From the cell containing the given text, extract its center point as [X, Y] coordinate. 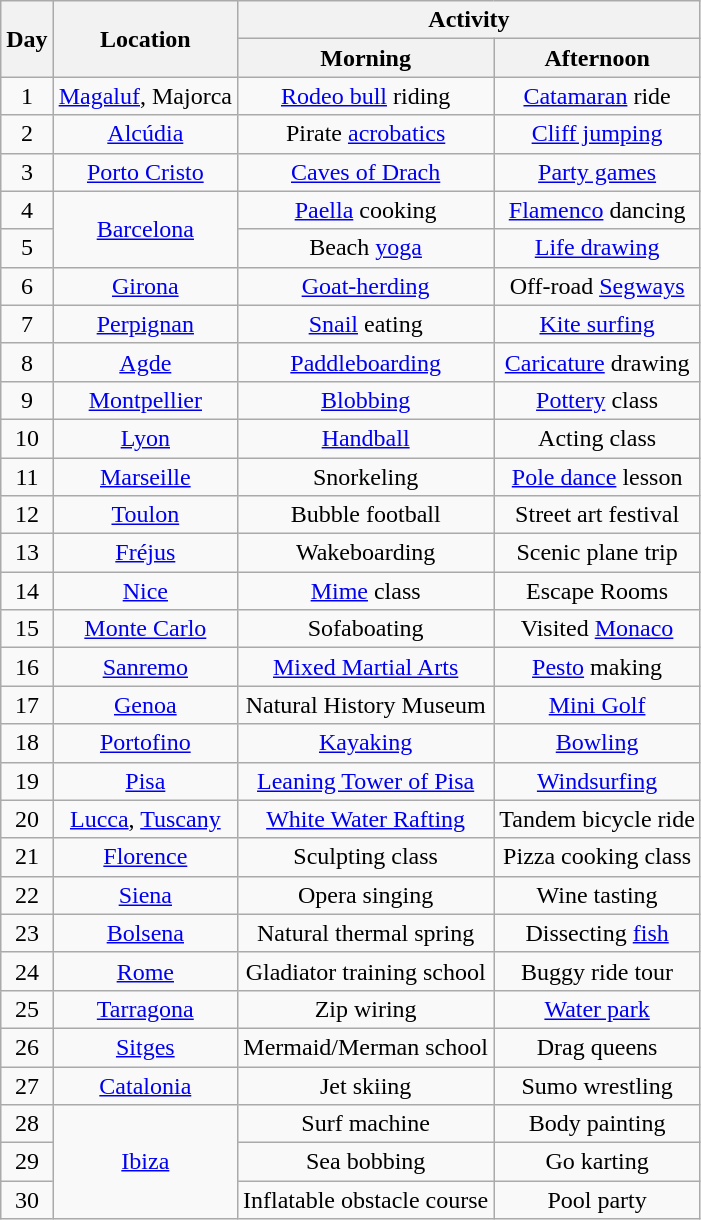
Bolsena [145, 933]
Sofaboating [365, 629]
Zip wiring [365, 1009]
5 [27, 248]
Mini Golf [598, 705]
Agde [145, 362]
Portofino [145, 743]
Pottery class [598, 400]
Girona [145, 286]
Acting class [598, 438]
Wine tasting [598, 895]
27 [27, 1085]
Perpignan [145, 324]
Lucca, Tuscany [145, 819]
Porto Cristo [145, 172]
Montpellier [145, 400]
Caves of Drach [365, 172]
30 [27, 1200]
Buggy ride tour [598, 971]
Inflatable obstacle course [365, 1200]
Sumo wrestling [598, 1085]
Pesto making [598, 667]
Bowling [598, 743]
Genoa [145, 705]
15 [27, 629]
Lyon [145, 438]
Pizza cooking class [598, 857]
Life drawing [598, 248]
Dissecting fish [598, 933]
Sculpting class [365, 857]
Day [27, 39]
Beach yoga [365, 248]
Goat-herding [365, 286]
Mermaid/Merman school [365, 1047]
Windsurfing [598, 781]
19 [27, 781]
Sitges [145, 1047]
Natural History Museum [365, 705]
Snorkeling [365, 477]
Pool party [598, 1200]
Kite surfing [598, 324]
Body painting [598, 1124]
Fréjus [145, 553]
Tandem bicycle ride [598, 819]
16 [27, 667]
Bubble football [365, 515]
Sanremo [145, 667]
Natural thermal spring [365, 933]
Caricature drawing [598, 362]
Rome [145, 971]
Sea bobbing [365, 1162]
1 [27, 96]
11 [27, 477]
20 [27, 819]
Party games [598, 172]
Blobbing [365, 400]
Nice [145, 591]
4 [27, 210]
Escape Rooms [598, 591]
24 [27, 971]
Handball [365, 438]
Catamaran ride [598, 96]
26 [27, 1047]
8 [27, 362]
Magaluf, Majorca [145, 96]
Morning [365, 58]
Florence [145, 857]
17 [27, 705]
Cliff jumping [598, 134]
Visited Monaco [598, 629]
Monte Carlo [145, 629]
White Water Rafting [365, 819]
9 [27, 400]
21 [27, 857]
Activity [468, 20]
Scenic plane trip [598, 553]
Pole dance lesson [598, 477]
3 [27, 172]
22 [27, 895]
Marseille [145, 477]
Tarragona [145, 1009]
Surf machine [365, 1124]
2 [27, 134]
Catalonia [145, 1085]
Afternoon [598, 58]
25 [27, 1009]
Alcúdia [145, 134]
10 [27, 438]
Paddleboarding [365, 362]
23 [27, 933]
Siena [145, 895]
Water park [598, 1009]
Location [145, 39]
Kayaking [365, 743]
18 [27, 743]
Rodeo bull riding [365, 96]
Street art festival [598, 515]
Gladiator training school [365, 971]
28 [27, 1124]
Drag queens [598, 1047]
Opera singing [365, 895]
6 [27, 286]
Paella cooking [365, 210]
Mixed Martial Arts [365, 667]
7 [27, 324]
12 [27, 515]
29 [27, 1162]
13 [27, 553]
Flamenco dancing [598, 210]
Jet skiing [365, 1085]
Wakeboarding [365, 553]
Go karting [598, 1162]
Mime class [365, 591]
Leaning Tower of Pisa [365, 781]
Ibiza [145, 1162]
14 [27, 591]
Snail eating [365, 324]
Barcelona [145, 229]
Pisa [145, 781]
Off-road Segways [598, 286]
Pirate acrobatics [365, 134]
Toulon [145, 515]
